Locate the cell with the specified text and output its [x, y] center coordinate. 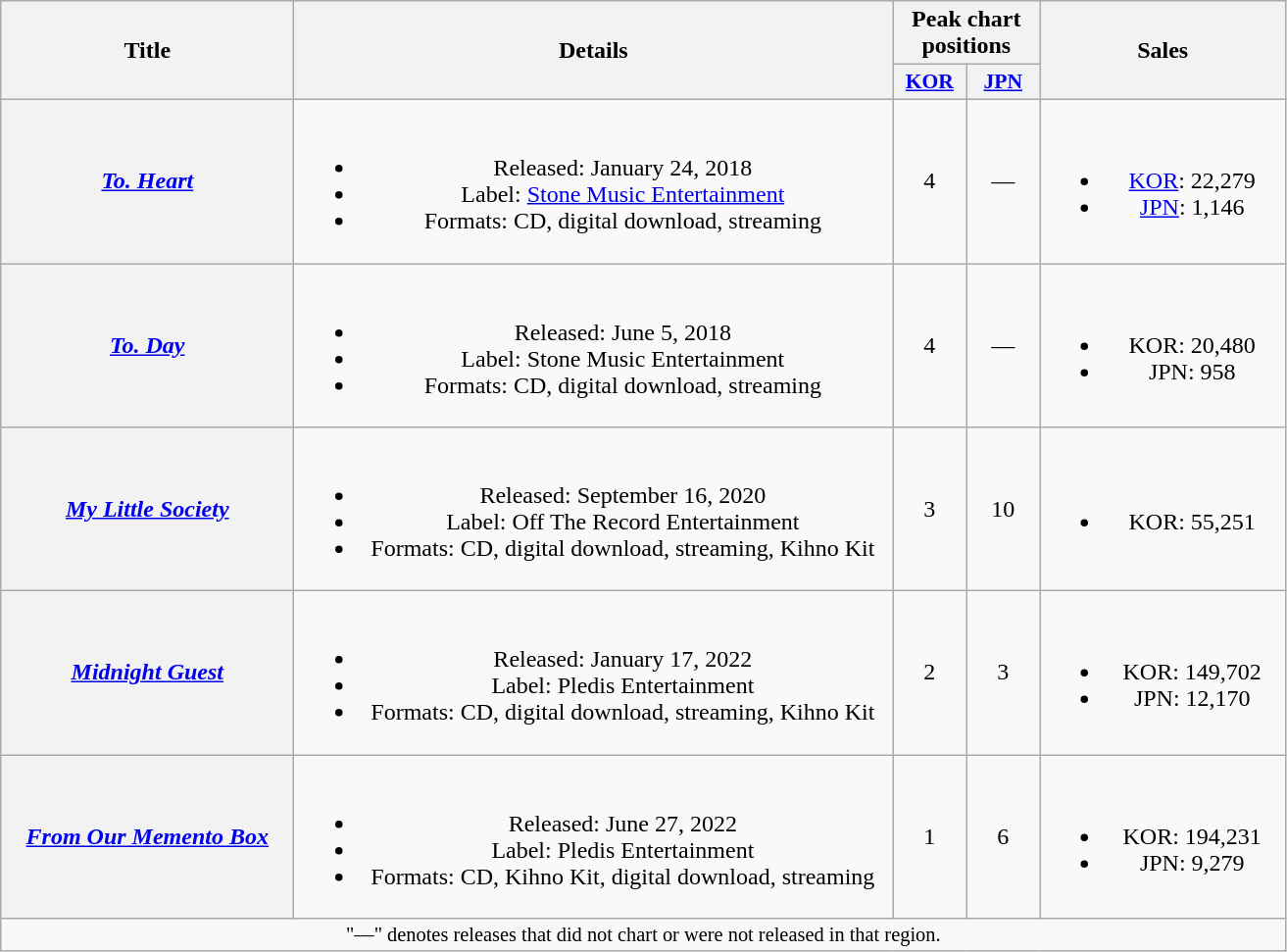
KOR: 22,279JPN: 1,146 [1163, 180]
Released: January 24, 2018Label: Stone Music EntertainmentFormats: CD, digital download, streaming [594, 180]
Released: June 5, 2018Label: Stone Music EntertainmentFormats: CD, digital download, streaming [594, 345]
From Our Memento Box [147, 837]
Released: June 27, 2022Label: Pledis EntertainmentFormats: CD, Kihno Kit, digital download, streaming [594, 837]
6 [1004, 837]
2 [929, 673]
JPN [1004, 82]
Peak chart positions [966, 33]
KOR: 194,231JPN: 9,279 [1163, 837]
Title [147, 51]
Released: January 17, 2022Label: Pledis EntertainmentFormats: CD, digital download, streaming, Kihno Kit [594, 673]
Sales [1163, 51]
To. Day [147, 345]
Midnight Guest [147, 673]
KOR [929, 82]
"—" denotes releases that did not chart or were not released in that region. [643, 935]
KOR: 55,251 [1163, 510]
KOR: 20,480JPN: 958 [1163, 345]
Details [594, 51]
KOR: 149,702JPN: 12,170 [1163, 673]
1 [929, 837]
10 [1004, 510]
My Little Society [147, 510]
Released: September 16, 2020Label: Off The Record EntertainmentFormats: CD, digital download, streaming, Kihno Kit [594, 510]
To. Heart [147, 180]
